Locate the cell with the specified text and output its [x, y] center coordinate. 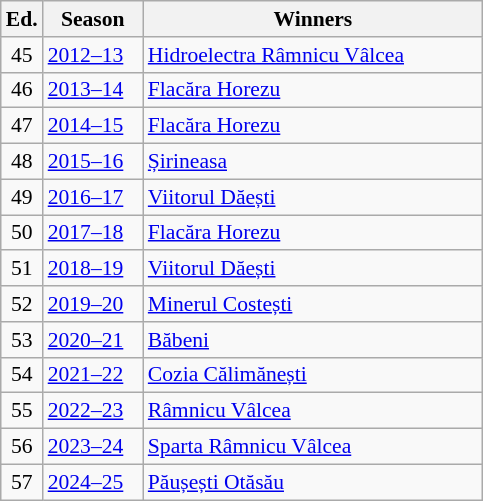
51 [22, 269]
Cozia Călimănești [313, 375]
2013–14 [93, 90]
Băbeni [313, 340]
45 [22, 55]
Minerul Costești [313, 304]
Sparta Râmnicu Vâlcea [313, 447]
Șirineasa [313, 162]
Păușești Otăsău [313, 482]
Hidroelectra Râmnicu Vâlcea [313, 55]
2022–23 [93, 411]
47 [22, 126]
2014–15 [93, 126]
2020–21 [93, 340]
46 [22, 90]
54 [22, 375]
2015–16 [93, 162]
2021–22 [93, 375]
53 [22, 340]
57 [22, 482]
2024–25 [93, 482]
52 [22, 304]
49 [22, 197]
Winners [313, 19]
2019–20 [93, 304]
50 [22, 233]
Season [93, 19]
Râmnicu Vâlcea [313, 411]
2018–19 [93, 269]
55 [22, 411]
2023–24 [93, 447]
48 [22, 162]
2016–17 [93, 197]
2012–13 [93, 55]
2017–18 [93, 233]
56 [22, 447]
Ed. [22, 19]
